Extract the [x, y] coordinate from the center of the cell holding the provided text.  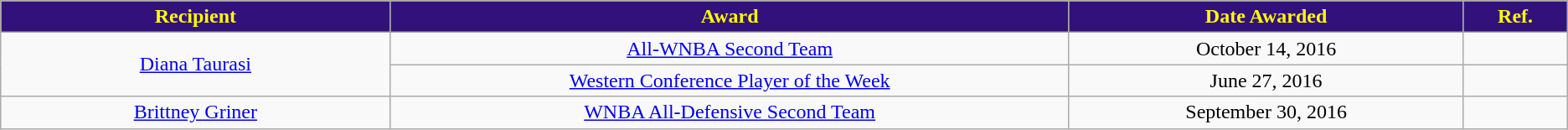
Date Awarded [1266, 17]
Brittney Griner [196, 112]
October 14, 2016 [1266, 49]
June 27, 2016 [1266, 81]
All-WNBA Second Team [730, 49]
Award [730, 17]
Western Conference Player of the Week [730, 81]
September 30, 2016 [1266, 112]
WNBA All-Defensive Second Team [730, 112]
Ref. [1515, 17]
Diana Taurasi [196, 65]
Recipient [196, 17]
